Detect which cell encompasses the target text, then output its [x, y] center coordinate. 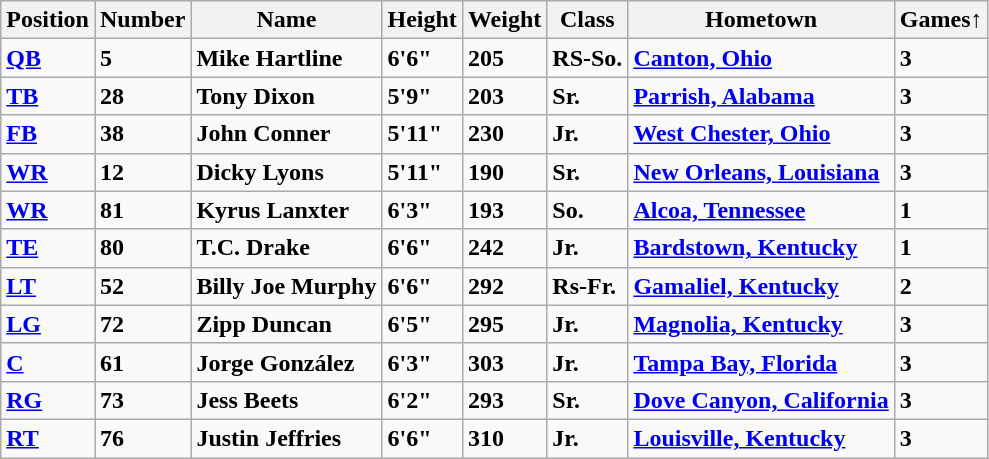
203 [504, 96]
Dicky Lyons [286, 172]
RG [48, 400]
303 [504, 362]
230 [504, 134]
FB [48, 134]
RS-So. [588, 58]
West Chester, Ohio [761, 134]
73 [142, 400]
Height [422, 20]
TB [48, 96]
Bardstown, Kentucky [761, 248]
38 [142, 134]
T.C. Drake [286, 248]
6'2" [422, 400]
LT [48, 286]
61 [142, 362]
Rs-Fr. [588, 286]
72 [142, 324]
QB [48, 58]
Mike Hartline [286, 58]
193 [504, 210]
Games↑ [941, 20]
Dove Canyon, California [761, 400]
LG [48, 324]
Canton, Ohio [761, 58]
76 [142, 438]
2 [941, 286]
5 [142, 58]
293 [504, 400]
242 [504, 248]
Alcoa, Tennessee [761, 210]
Kyrus Lanxter [286, 210]
Magnolia, Kentucky [761, 324]
Name [286, 20]
Billy Joe Murphy [286, 286]
Number [142, 20]
Zipp Duncan [286, 324]
292 [504, 286]
Hometown [761, 20]
310 [504, 438]
New Orleans, Louisiana [761, 172]
205 [504, 58]
Jorge González [286, 362]
Tampa Bay, Florida [761, 362]
52 [142, 286]
So. [588, 210]
Tony Dixon [286, 96]
Gamaliel, Kentucky [761, 286]
5'9" [422, 96]
TE [48, 248]
Louisville, Kentucky [761, 438]
81 [142, 210]
John Conner [286, 134]
295 [504, 324]
C [48, 362]
190 [504, 172]
Weight [504, 20]
Justin Jeffries [286, 438]
Parrish, Alabama [761, 96]
Class [588, 20]
6'5" [422, 324]
Jess Beets [286, 400]
12 [142, 172]
Position [48, 20]
RT [48, 438]
28 [142, 96]
80 [142, 248]
